Find where the given text appears and provide that cell's center as [x, y] coordinate. 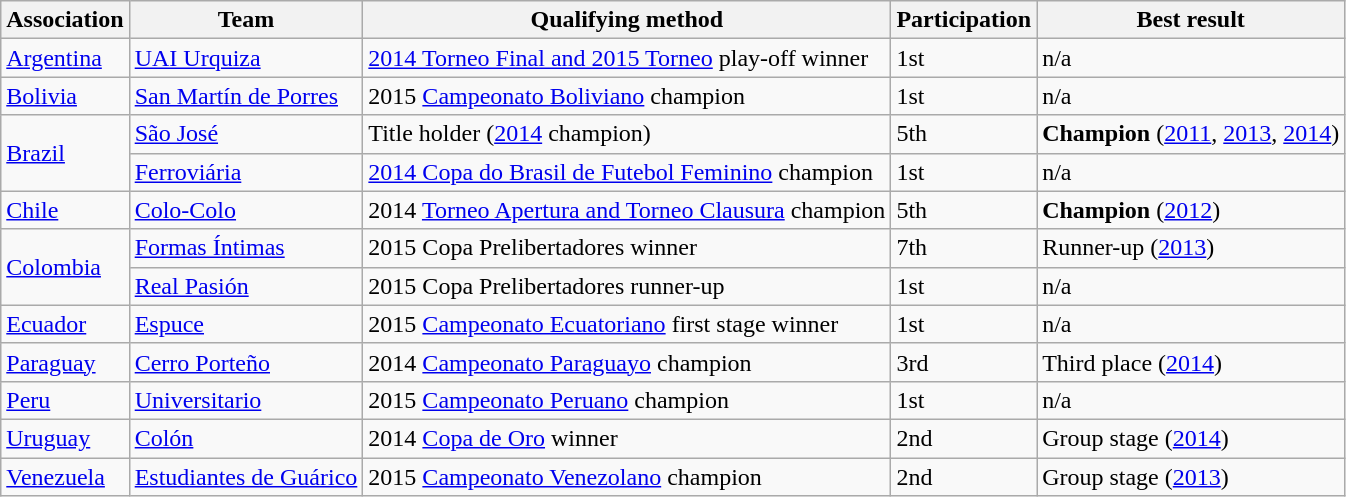
São José [246, 134]
2014 Copa do Brasil de Futebol Feminino champion [627, 172]
Colo-Colo [246, 210]
Estudiantes de Guárico [246, 477]
2014 Copa de Oro winner [627, 438]
Ferroviária [246, 172]
Association [65, 20]
Ecuador [65, 324]
Runner-up (2013) [1191, 248]
Venezuela [65, 477]
Cerro Porteño [246, 362]
2015 Campeonato Boliviano champion [627, 96]
San Martín de Porres [246, 96]
Chile [65, 210]
Peru [65, 400]
Title holder (2014 champion) [627, 134]
Colón [246, 438]
Group stage (2013) [1191, 477]
Third place (2014) [1191, 362]
Bolivia [65, 96]
2015 Campeonato Peruano champion [627, 400]
Universitario [246, 400]
2014 Campeonato Paraguayo champion [627, 362]
Brazil [65, 153]
2015 Campeonato Ecuatoriano first stage winner [627, 324]
Uruguay [65, 438]
Colombia [65, 267]
2015 Campeonato Venezolano champion [627, 477]
Participation [964, 20]
Team [246, 20]
Champion (2011, 2013, 2014) [1191, 134]
2015 Copa Prelibertadores winner [627, 248]
7th [964, 248]
Espuce [246, 324]
Group stage (2014) [1191, 438]
Qualifying method [627, 20]
Best result [1191, 20]
Argentina [65, 58]
Paraguay [65, 362]
Real Pasión [246, 286]
3rd [964, 362]
Champion (2012) [1191, 210]
2015 Copa Prelibertadores runner-up [627, 286]
Formas Íntimas [246, 248]
2014 Torneo Apertura and Torneo Clausura champion [627, 210]
UAI Urquiza [246, 58]
2014 Torneo Final and 2015 Torneo play-off winner [627, 58]
